Provide the (X, Y) coordinate of the cell's center where the given text is located.  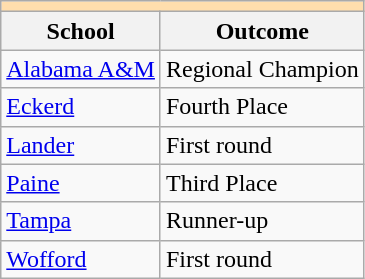
Runner-up (262, 221)
Third Place (262, 183)
Regional Champion (262, 69)
Tampa (81, 221)
Outcome (262, 31)
Fourth Place (262, 107)
School (81, 31)
Wofford (81, 259)
Lander (81, 145)
Paine (81, 183)
Alabama A&M (81, 69)
Eckerd (81, 107)
